Scan for the cell matching the given text and deliver its (x, y) coordinate at center. 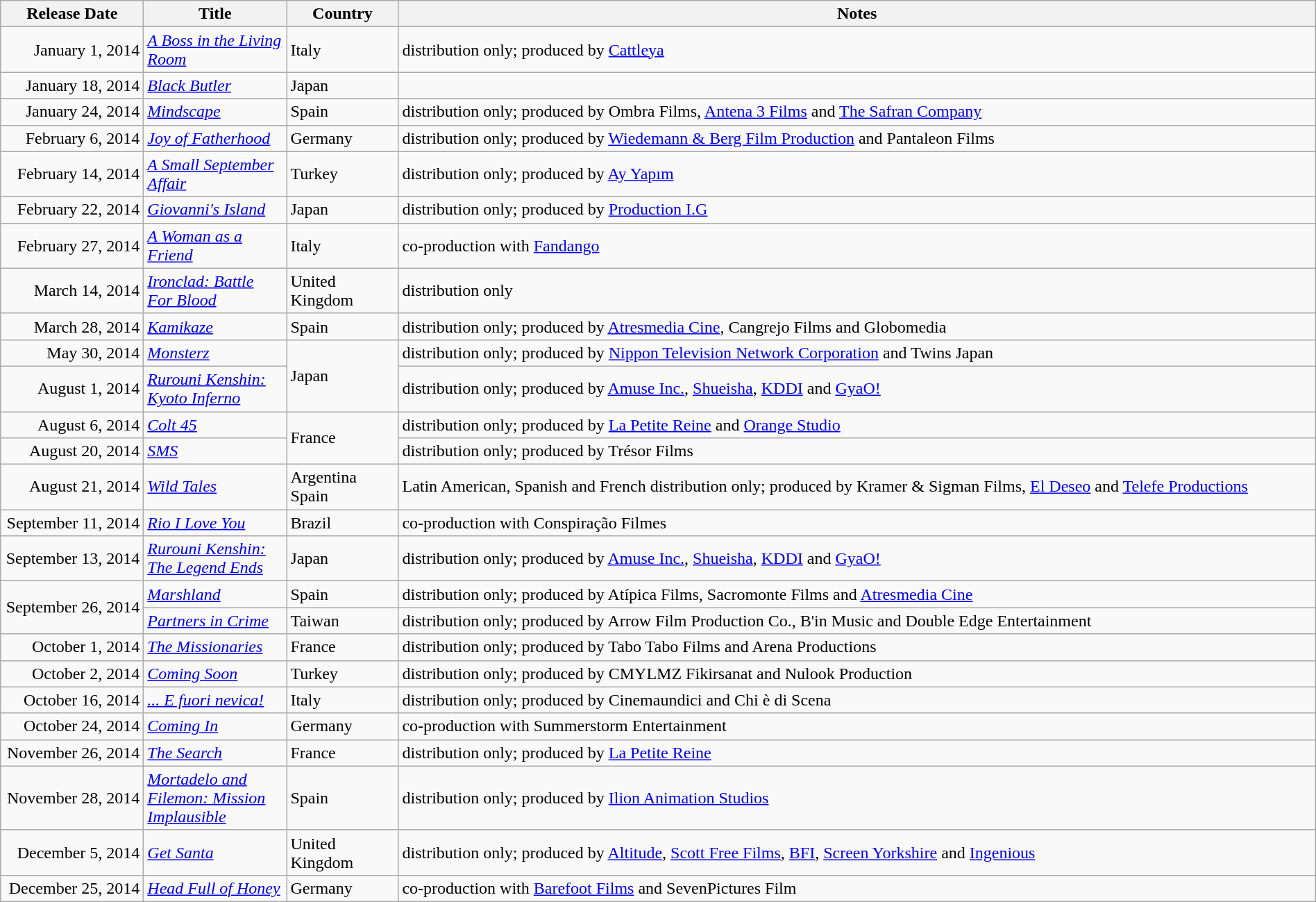
February 27, 2014 (72, 246)
August 21, 2014 (72, 487)
Mindscape (215, 112)
Head Full of Honey (215, 888)
distribution only; produced by Wiedemann & Berg Film Production and Pantaleon Films (857, 138)
October 2, 2014 (72, 674)
distribution only (857, 290)
September 13, 2014 (72, 558)
co-production with Barefoot Films and SevenPictures Film (857, 888)
May 30, 2014 (72, 353)
Ironclad: Battle For Blood (215, 290)
distribution only; produced by Cinemaundici and Chi è di Scena (857, 700)
October 1, 2014 (72, 647)
A Woman as a Friend (215, 246)
distribution only; produced by Atresmedia Cine, Cangrejo Films and Globomedia (857, 326)
December 25, 2014 (72, 888)
distribution only; produced by Ilion Animation Studios (857, 798)
co-production with Summerstorm Entertainment (857, 726)
distribution only; produced by La Petite Reine (857, 753)
Get Santa (215, 853)
November 26, 2014 (72, 753)
October 24, 2014 (72, 726)
Marshland (215, 594)
August 20, 2014 (72, 451)
A Boss in the Living Room (215, 50)
Title (215, 14)
Rio I Love You (215, 523)
Colt 45 (215, 424)
Rurouni Kenshin: The Legend Ends (215, 558)
November 28, 2014 (72, 798)
Mortadelo and Filemon: Mission Implausible (215, 798)
distribution only; produced by Cattleya (857, 50)
August 6, 2014 (72, 424)
The Search (215, 753)
Kamikaze (215, 326)
Black Butler (215, 85)
March 28, 2014 (72, 326)
co-production with Conspiração Filmes (857, 523)
Country (343, 14)
March 14, 2014 (72, 290)
Brazil (343, 523)
February 14, 2014 (72, 174)
September 11, 2014 (72, 523)
February 6, 2014 (72, 138)
December 5, 2014 (72, 853)
distribution only; produced by CMYLMZ Fikirsanat and Nulook Production (857, 674)
Partners in Crime (215, 621)
January 18, 2014 (72, 85)
October 16, 2014 (72, 700)
January 1, 2014 (72, 50)
Coming Soon (215, 674)
distribution only; produced by Altitude, Scott Free Films, BFI, Screen Yorkshire and Ingenious (857, 853)
co-production with Fandango (857, 246)
distribution only; produced by La Petite Reine and Orange Studio (857, 424)
September 26, 2014 (72, 608)
Rurouni Kenshin: Kyoto Inferno (215, 389)
The Missionaries (215, 647)
Giovanni's Island (215, 210)
SMS (215, 451)
Release Date (72, 14)
Notes (857, 14)
February 22, 2014 (72, 210)
distribution only; produced by Ay Yapım (857, 174)
distribution only; produced by Ombra Films, Antena 3 Films and The Safran Company (857, 112)
August 1, 2014 (72, 389)
distribution only; produced by Nippon Television Network Corporation and Twins Japan (857, 353)
... E fuori nevica! (215, 700)
distribution only; produced by Production I.G (857, 210)
Coming In (215, 726)
A Small September Affair (215, 174)
Joy of Fatherhood (215, 138)
January 24, 2014 (72, 112)
distribution only; produced by Trésor Films (857, 451)
Wild Tales (215, 487)
distribution only; produced by Tabo Tabo Films and Arena Productions (857, 647)
distribution only; produced by Atípica Films, Sacromonte Films and Atresmedia Cine (857, 594)
Argentina Spain (343, 487)
Taiwan (343, 621)
Latin American, Spanish and French distribution only; produced by Kramer & Sigman Films, El Deseo and Telefe Productions (857, 487)
distribution only; produced by Arrow Film Production Co., B'in Music and Double Edge Entertainment (857, 621)
Monsterz (215, 353)
